Locate the cell with the specified text and output its (X, Y) center coordinate. 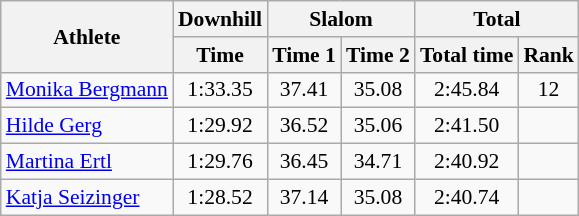
37.41 (304, 90)
Time (220, 55)
Slalom (341, 19)
Katja Seizinger (87, 197)
2:40.74 (466, 197)
Time 1 (304, 55)
Total (497, 19)
37.14 (304, 197)
1:28.52 (220, 197)
2:40.92 (466, 162)
2:45.84 (466, 90)
Time 2 (378, 55)
1:29.92 (220, 126)
1:29.76 (220, 162)
36.45 (304, 162)
Total time (466, 55)
Rank (548, 55)
Hilde Gerg (87, 126)
2:41.50 (466, 126)
Martina Ertl (87, 162)
1:33.35 (220, 90)
Downhill (220, 19)
Monika Bergmann (87, 90)
36.52 (304, 126)
Athlete (87, 36)
12 (548, 90)
34.71 (378, 162)
35.06 (378, 126)
